Pinpoint the cell where the given text exists, returning its (X, Y) midpoint coordinate. 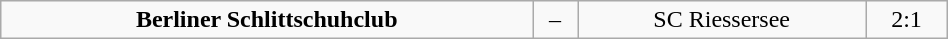
– (556, 20)
Berliner Schlittschuhclub (267, 20)
2:1 (906, 20)
SC Riessersee (722, 20)
